Locate the cell with the specified text and output its (x, y) center coordinate. 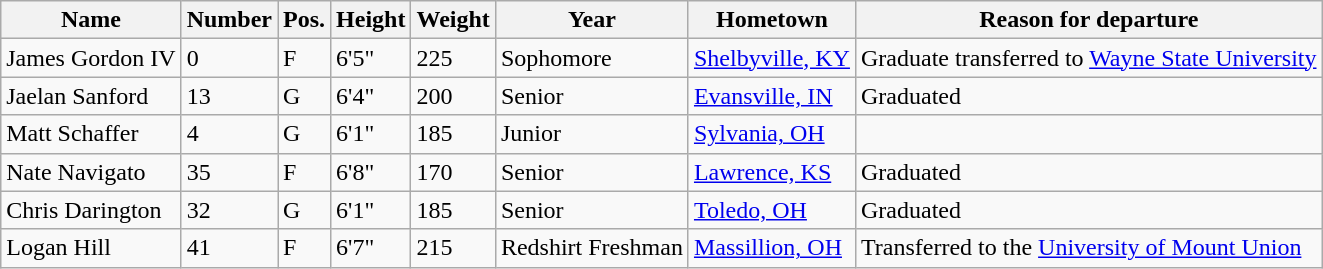
Year (592, 20)
0 (229, 58)
225 (453, 58)
Sylvania, OH (772, 134)
Logan Hill (91, 248)
6'8" (371, 172)
Name (91, 20)
215 (453, 248)
Evansville, IN (772, 96)
Transferred to the University of Mount Union (1088, 248)
6'7" (371, 248)
13 (229, 96)
Massillion, OH (772, 248)
Toledo, OH (772, 210)
6'4" (371, 96)
Pos. (304, 20)
Nate Navigato (91, 172)
Number (229, 20)
Jaelan Sanford (91, 96)
Hometown (772, 20)
200 (453, 96)
4 (229, 134)
41 (229, 248)
Matt Schaffer (91, 134)
35 (229, 172)
James Gordon IV (91, 58)
Sophomore (592, 58)
Shelbyville, KY (772, 58)
Junior (592, 134)
32 (229, 210)
Lawrence, KS (772, 172)
170 (453, 172)
Redshirt Freshman (592, 248)
Graduate transferred to Wayne State University (1088, 58)
Reason for departure (1088, 20)
Chris Darington (91, 210)
6'5" (371, 58)
Weight (453, 20)
Height (371, 20)
